Return (x, y) of the center of cell containing provided text 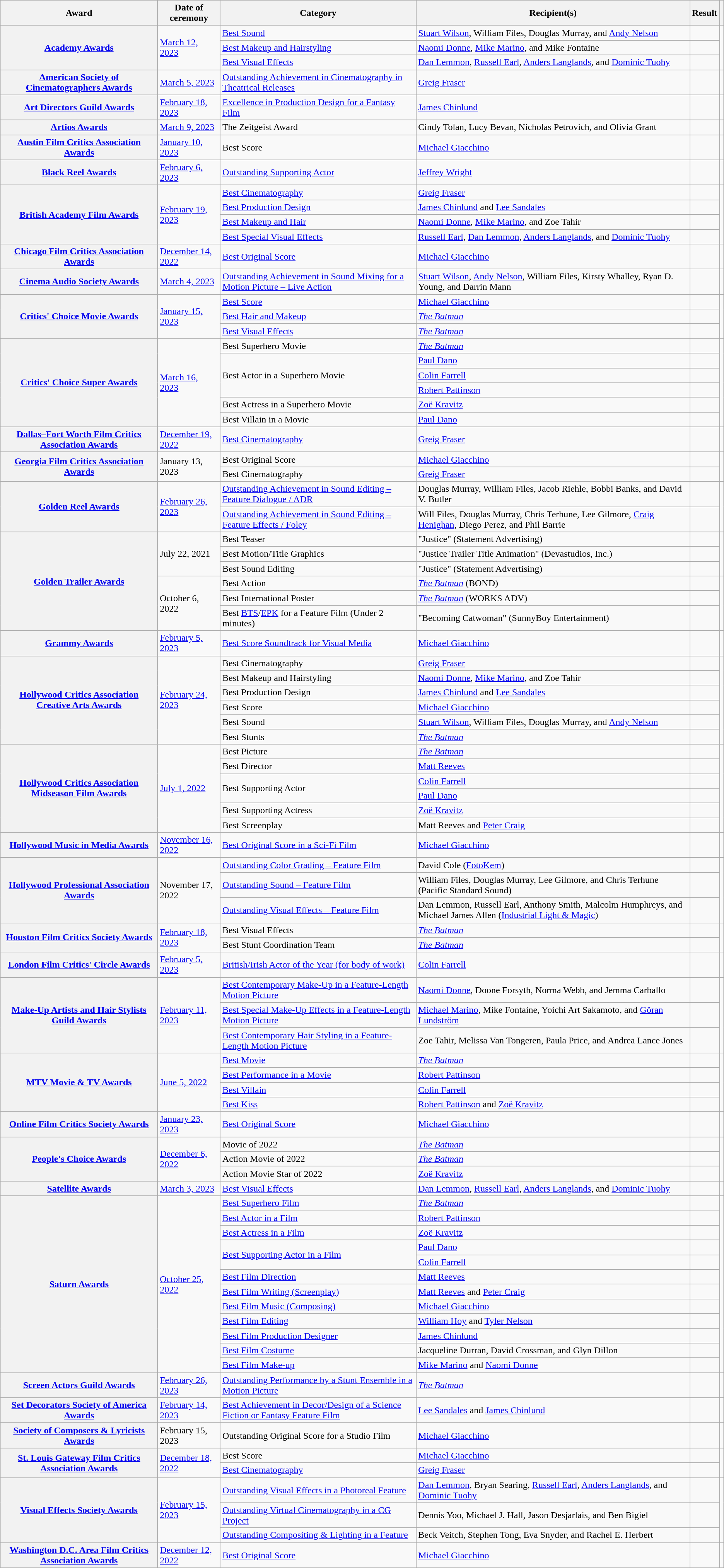
"Becoming Catwoman" (SunnyBoy Entertainment) (553, 618)
Movie of 2022 (318, 1144)
Action Movie of 2022 (318, 1159)
Stuart Wilson, Andy Nelson, William Files, Kirsty Whalley, Ryan D. Young, and Darrin Mann (553, 282)
Zoe Tahir, Melissa Van Tongeren, Paula Price, and Andrea Lance Jones (553, 1040)
Black Reel Awards (79, 173)
Outstanding Visual Effects – Feature Film (318, 910)
British/Irish Actor of the Year (for body of work) (318, 965)
"Justice Trailer Title Animation" (Devastudios, Inc.) (553, 554)
July 1, 2022 (189, 788)
Best Special Make-Up Effects in a Feature-Length Motion Picture (318, 1015)
Date of ceremony (189, 13)
Best Stunt Coordination Team (318, 945)
David Cole (FotoKem) (553, 865)
November 17, 2022 (189, 890)
July 22, 2021 (189, 554)
March 12, 2023 (189, 48)
December 14, 2022 (189, 257)
Jeffrey Wright (553, 173)
Naomi Donne, Doone Forsyth, Norma Webb, and Jemma Carballo (553, 990)
Online Film Critics Society Awards (79, 1124)
Screen Actors Guild Awards (79, 1385)
Outstanding Achievement in Cinematography in Theatrical Releases (318, 82)
March 16, 2023 (189, 383)
Naomi Donne, Mike Marino, and Mike Fontaine (553, 48)
December 19, 2022 (189, 439)
Best Film Editing (318, 1321)
MTV Movie & TV Awards (79, 1082)
Best Motion/Title Graphics (318, 554)
Best Achievement in Decor/Design of a Science Fiction or Fantasy Feature Film (318, 1411)
February 24, 2023 (189, 700)
Best Director (318, 766)
February 11, 2023 (189, 1015)
February 6, 2023 (189, 173)
Outstanding Color Grading – Feature Film (318, 865)
Beck Veitch, Stephen Tong, Eva Snyder, and Rachel E. Herbert (553, 1535)
October 6, 2022 (189, 604)
January 15, 2023 (189, 316)
Outstanding Achievement in Sound Mixing for a Motion Picture – Live Action (318, 282)
Society of Composers & Lyricists Awards (79, 1435)
Award (79, 13)
January 23, 2023 (189, 1124)
Outstanding Sound – Feature Film (318, 885)
Best Score Soundtrack for Visual Media (318, 643)
Critics' Choice Super Awards (79, 383)
Michael Marino, Mike Fontaine, Yoichi Art Sakamoto, and Göran Lundström (553, 1015)
Best Contemporary Hair Styling in a Feature-Length Motion Picture (318, 1040)
Best Superhero Film (318, 1203)
June 5, 2022 (189, 1082)
Academy Awards (79, 48)
The Batman (WORKS ADV) (553, 598)
Outstanding Achievement in Sound Editing – Feature Effects / Foley (318, 519)
Cinema Audio Society Awards (79, 282)
The Zeitgeist Award (318, 127)
Russell Earl, Dan Lemmon, Anders Langlands, and Dominic Tuohy (553, 236)
Best Movie (318, 1060)
Outstanding Original Score for a Studio Film (318, 1435)
Washington D.C. Area Film Critics Association Awards (79, 1555)
Best Picture (318, 751)
Visual Effects Society Awards (79, 1510)
Dan Lemmon, Russell Earl, Anthony Smith, Malcolm Humphreys, and Michael James Allen (Industrial Light & Magic) (553, 910)
Hollywood Critics Association Midseason Film Awards (79, 788)
People's Choice Awards (79, 1159)
Best Kiss (318, 1105)
October 25, 2022 (189, 1284)
Best Film Writing (Screenplay) (318, 1291)
Mike Marino and Naomi Donne (553, 1365)
Best Supporting Actor in a Film (318, 1255)
Chicago Film Critics Association Awards (79, 257)
Best Film Costume (318, 1351)
Best Teaser (318, 539)
Robert Pattinson and Zoë Kravitz (553, 1105)
Saturn Awards (79, 1284)
Best Performance in a Movie (318, 1075)
Satellite Awards (79, 1188)
Best Action (318, 583)
American Society of Cinematographers Awards (79, 82)
Outstanding Visual Effects in a Photoreal Feature (318, 1490)
Best Sound Editing (318, 569)
Best Original Score in a Sci-Fi Film (318, 845)
Hollywood Music in Media Awards (79, 845)
Category (318, 13)
Dennis Yoo, Michael J. Hall, Jason Desjarlais, and Ben Bigiel (553, 1515)
William Files, Douglas Murray, Lee Gilmore, and Chris Terhune (Pacific Standard Sound) (553, 885)
Golden Reel Awards (79, 506)
January 10, 2023 (189, 147)
Outstanding Supporting Actor (318, 173)
Art Directors Guild Awards (79, 108)
Outstanding Compositing & Lighting in a Feature (318, 1535)
Excellence in Production Design for a Fantasy Film (318, 108)
Dan Lemmon, Bryan Searing, Russell Earl, Anders Langlands, and Dominic Tuohy (553, 1490)
Best Film Music (Composing) (318, 1306)
Best Supporting Actress (318, 811)
December 18, 2022 (189, 1463)
Hollywood Critics Association Creative Arts Awards (79, 700)
British Academy Film Awards (79, 214)
Grammy Awards (79, 643)
Best Film Direction (318, 1277)
Critics' Choice Movie Awards (79, 316)
Best Actress in a Film (318, 1233)
March 3, 2023 (189, 1188)
Best Film Production Designer (318, 1336)
Result (705, 13)
Recipient(s) (553, 13)
Best Film Make-up (318, 1365)
Best BTS/EPK for a Feature Film (Under 2 minutes) (318, 618)
Action Movie Star of 2022 (318, 1174)
Best Actor in a Superhero Movie (318, 375)
William Hoy and Tyler Nelson (553, 1321)
Outstanding Achievement in Sound Editing – Feature Dialogue / ADR (318, 494)
November 16, 2022 (189, 845)
St. Louis Gateway Film Critics Association Awards (79, 1463)
Set Decorators Society of America Awards (79, 1411)
February 19, 2023 (189, 214)
Will Files, Douglas Murray, Chris Terhune, Lee Gilmore, Craig Henighan, Diego Perez, and Phil Barrie (553, 519)
Golden Trailer Awards (79, 581)
Jacqueline Durran, David Crossman, and Glyn Dillon (553, 1351)
Houston Film Critics Society Awards (79, 937)
Best Villain (318, 1090)
February 14, 2023 (189, 1411)
Best Superhero Movie (318, 346)
Best Stunts (318, 737)
Georgia Film Critics Association Awards (79, 467)
Best Hair and Makeup (318, 316)
Best Makeup and Hair (318, 222)
London Film Critics' Circle Awards (79, 965)
Best Villain in a Movie (318, 419)
Dallas–Fort Worth Film Critics Association Awards (79, 439)
December 6, 2022 (189, 1159)
Austin Film Critics Association Awards (79, 147)
Best Special Visual Effects (318, 236)
Artios Awards (79, 127)
Outstanding Virtual Cinematography in a CG Project (318, 1515)
Best Screenplay (318, 825)
Cindy Tolan, Lucy Bevan, Nicholas Petrovich, and Olivia Grant (553, 127)
January 13, 2023 (189, 467)
Hollywood Professional Association Awards (79, 890)
Best Contemporary Make-Up in a Feature-Length Motion Picture (318, 990)
Make-Up Artists and Hair Stylists Guild Awards (79, 1015)
Best International Poster (318, 598)
Best Supporting Actor (318, 788)
March 9, 2023 (189, 127)
December 12, 2022 (189, 1555)
Douglas Murray, William Files, Jacob Riehle, Bobbi Banks, and David V. Butler (553, 494)
The Batman (BOND) (553, 583)
Outstanding Performance by a Stunt Ensemble in a Motion Picture (318, 1385)
March 5, 2023 (189, 82)
March 4, 2023 (189, 282)
Lee Sandales and James Chinlund (553, 1411)
Best Actor in a Film (318, 1218)
Best Actress in a Superhero Movie (318, 405)
